Determine the [x, y] coordinate at the center of the cell enclosing the given text.  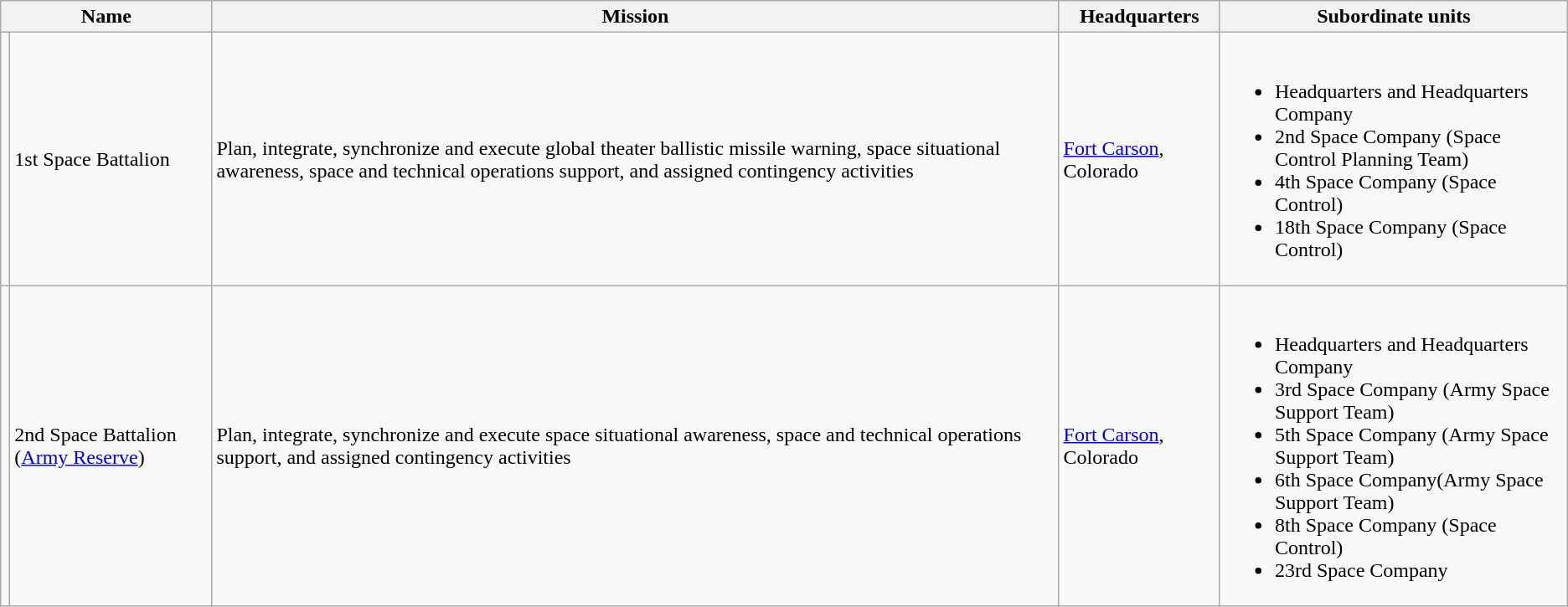
Plan, integrate, synchronize and execute space situational awareness, space and technical operations support, and assigned contingency activities [635, 445]
Name [106, 17]
2nd Space Battalion (Army Reserve) [111, 445]
Subordinate units [1394, 17]
Headquarters [1139, 17]
Mission [635, 17]
1st Space Battalion [111, 159]
